Return the (x, y) coordinate for the center point of the cell that contains the specified text.  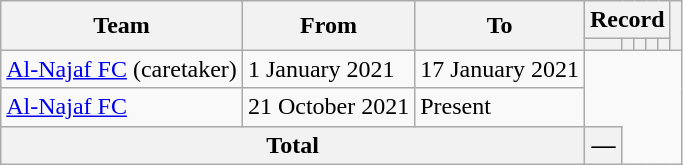
From (328, 26)
Team (122, 26)
Total (293, 145)
Record (627, 20)
To (500, 26)
Al-Najaf FC (caretaker) (122, 69)
21 October 2021 (328, 107)
1 January 2021 (328, 69)
Present (500, 107)
— (603, 145)
17 January 2021 (500, 69)
Al-Najaf FC (122, 107)
